Return [X, Y] of the center of cell containing provided text 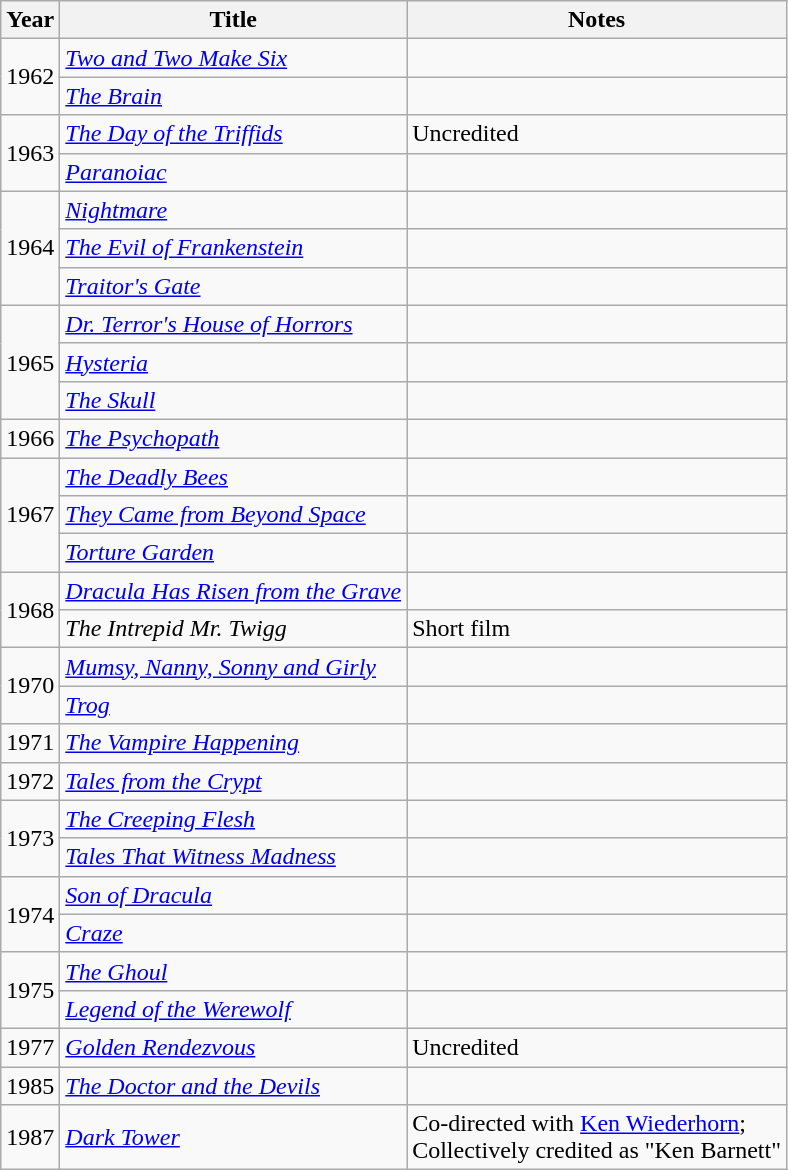
The Ghoul [234, 971]
Torture Garden [234, 553]
The Deadly Bees [234, 477]
Mumsy, Nanny, Sonny and Girly [234, 667]
Trog [234, 705]
The Vampire Happening [234, 743]
Tales That Witness Madness [234, 857]
1963 [30, 153]
Year [30, 20]
1967 [30, 515]
1964 [30, 248]
The Evil of Frankenstein [234, 248]
The Doctor and the Devils [234, 1085]
Dracula Has Risen from the Grave [234, 591]
The Day of the Triffids [234, 134]
1966 [30, 438]
Paranoiac [234, 172]
1972 [30, 781]
The Skull [234, 400]
1974 [30, 914]
Craze [234, 933]
1977 [30, 1047]
1971 [30, 743]
The Intrepid Mr. Twigg [234, 629]
Traitor's Gate [234, 286]
1970 [30, 686]
The Brain [234, 96]
The Creeping Flesh [234, 819]
1985 [30, 1085]
Nightmare [234, 210]
1973 [30, 838]
They Came from Beyond Space [234, 515]
Two and Two Make Six [234, 58]
Legend of the Werewolf [234, 1009]
The Psychopath [234, 438]
1962 [30, 77]
Title [234, 20]
Dark Tower [234, 1138]
1975 [30, 990]
Co-directed with Ken Wiederhorn;Collectively credited as "Ken Barnett" [597, 1138]
1968 [30, 610]
1965 [30, 362]
Son of Dracula [234, 895]
Notes [597, 20]
Dr. Terror's House of Horrors [234, 324]
Short film [597, 629]
Hysteria [234, 362]
Tales from the Crypt [234, 781]
Golden Rendezvous [234, 1047]
1987 [30, 1138]
